Find where the given text appears and provide that cell's center as [X, Y] coordinate. 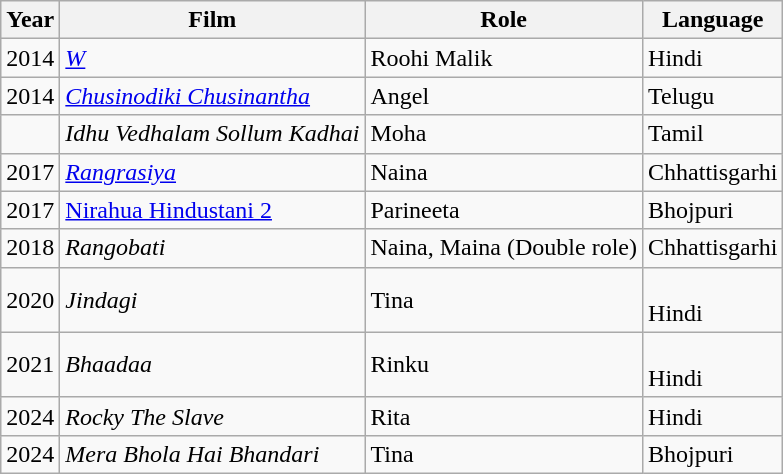
Rangobati [212, 248]
Nirahua Hindustani 2 [212, 210]
Language [713, 20]
Chusinodiki Chusinantha [212, 96]
Rangrasiya [212, 172]
Bhaadaa [212, 364]
2021 [30, 364]
Rocky The Slave [212, 416]
Rinku [504, 364]
W [212, 58]
Angel [504, 96]
Tamil [713, 134]
Year [30, 20]
Idhu Vedhalam Sollum Kadhai [212, 134]
2020 [30, 300]
Rita [504, 416]
Telugu [713, 96]
Moha [504, 134]
Mera Bhola Hai Bhandari [212, 454]
Role [504, 20]
2018 [30, 248]
Naina [504, 172]
Parineeta [504, 210]
Roohi Malik [504, 58]
Jindagi [212, 300]
Naina, Maina (Double role) [504, 248]
Film [212, 20]
